Provide the [X, Y] coordinate of the cell's center where the given text is located.  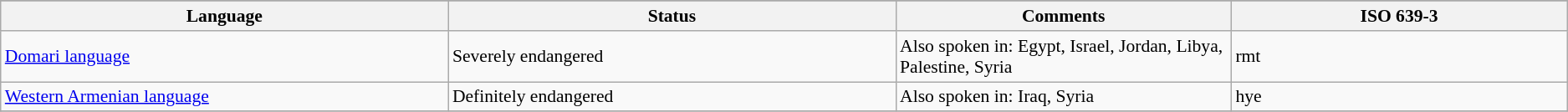
ISO 639-3 [1398, 16]
hye [1398, 97]
Domari language [224, 57]
Also spoken in: Iraq, Syria [1064, 97]
Comments [1064, 16]
Language [224, 16]
Also spoken in: Egypt, Israel, Jordan, Libya, Palestine, Syria [1064, 57]
Western Armenian language [224, 97]
Severely endangered [672, 57]
rmt [1398, 57]
Definitely endangered [672, 97]
Status [672, 16]
